Pinpoint the cell where the given text exists, returning its (x, y) midpoint coordinate. 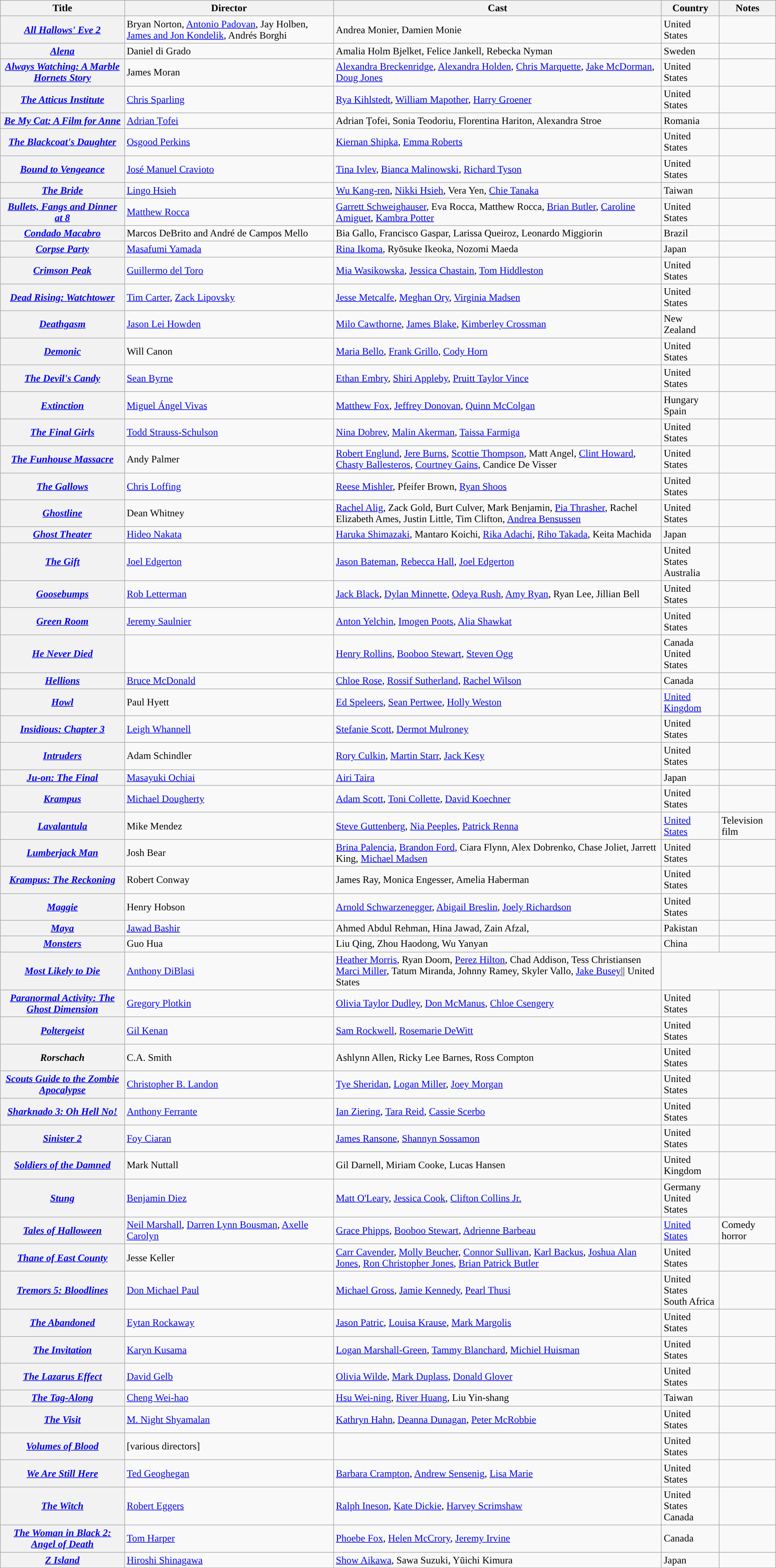
China (691, 944)
Masafumi Yamada (229, 249)
Ju-on: The Final (62, 778)
United StatesSouth Africa (691, 1290)
Ed Speleers, Sean Pertwee, Holly Weston (497, 702)
Deathgasm (62, 324)
Adam Schindler (229, 756)
Rob Letterman (229, 594)
Title (62, 8)
Benjamin Diez (229, 1198)
Lingo Hsieh (229, 190)
Brazil (691, 233)
The Funhouse Massacre (62, 459)
[various directors] (229, 1446)
Stung (62, 1198)
Alena (62, 51)
The Blackcoat's Daughter (62, 142)
Maria Bello, Frank Grillo, Cody Horn (497, 352)
Sinister 2 (62, 1139)
United StatesAustralia (691, 562)
Gil Darnell, Miriam Cooke, Lucas Hansen (497, 1165)
Ted Geoghegan (229, 1473)
Robert Conway (229, 880)
Sharknado 3: Oh Hell No! (62, 1111)
Green Room (62, 621)
Barbara Crampton, Andrew Sensenig, Lisa Marie (497, 1473)
Jesse Metcalfe, Meghan Ory, Virginia Madsen (497, 298)
Rachel Alig, Zack Gold, Burt Culver, Mark Benjamin, Pia Thrasher, Rachel Elizabeth Ames, Justin Little, Tim Clifton, Andrea Bensussen (497, 513)
Corpse Party (62, 249)
Miguel Ángel Vivas (229, 406)
Jason Bateman, Rebecca Hall, Joel Edgerton (497, 562)
Pakistan (691, 928)
Sweden (691, 51)
Carr Cavender, Molly Beucher, Connor Sullivan, Karl Backus, Joshua Alan Jones, Ron Christopher Jones, Brian Patrick Butler (497, 1257)
HungarySpain (691, 406)
Hiroshi Shinagawa (229, 1560)
David Gelb (229, 1377)
He Never Died (62, 654)
The Devil's Candy (62, 378)
CanadaUnited States (691, 654)
Henry Hobson (229, 907)
Krampus (62, 799)
Jawad Bashir (229, 928)
Rorschach (62, 1057)
Alexandra Breckenridge, Alexandra Holden, Chris Marquette, Jake McDorman, Doug Jones (497, 72)
The Invitation (62, 1349)
Anton Yelchin, Imogen Poots, Alia Shawkat (497, 621)
Country (691, 8)
Guillermo del Toro (229, 270)
Krampus: The Reckoning (62, 880)
New Zealand (691, 324)
Karyn Kusama (229, 1349)
Soldiers of the Damned (62, 1165)
Eytan Rockaway (229, 1323)
Ahmed Abdul Rehman, Hina Jawad, Zain Afzal, (497, 928)
Director (229, 8)
Will Canon (229, 352)
Volumes of Blood (62, 1446)
Grace Phipps, Booboo Stewart, Adrienne Barbeau (497, 1231)
Hsu Wei-ning, River Huang, Liu Yin-shang (497, 1398)
The Tag-Along (62, 1398)
Wu Kang-ren, Nikki Hsieh, Vera Yen, Chie Tanaka (497, 190)
Goosebumps (62, 594)
Intruders (62, 756)
Hideo Nakata (229, 535)
Leigh Whannell (229, 729)
Olivia Taylor Dudley, Don McManus, Chloe Csengery (497, 1004)
The Abandoned (62, 1323)
Dean Whitney (229, 513)
Jeremy Saulnier (229, 621)
All Hallows' Eve 2 (62, 30)
Crimson Peak (62, 270)
James Ransone, Shannyn Sossamon (497, 1139)
Tim Carter, Zack Lipovsky (229, 298)
Chris Loffing (229, 486)
Henry Rollins, Booboo Stewart, Steven Ogg (497, 654)
Matthew Rocca (229, 211)
Ethan Embry, Shiri Appleby, Pruitt Taylor Vince (497, 378)
The Woman in Black 2: Angel of Death (62, 1539)
The Lazarus Effect (62, 1377)
Joel Edgerton (229, 562)
Maya (62, 928)
Ghost Theater (62, 535)
Logan Marshall-Green, Tammy Blanchard, Michiel Huisman (497, 1349)
Anthony Ferrante (229, 1111)
The Witch (62, 1506)
Mia Wasikowska, Jessica Chastain, Tom Hiddleston (497, 270)
Jack Black, Dylan Minnette, Odeya Rush, Amy Ryan, Ryan Lee, Jillian Bell (497, 594)
James Ray, Monica Engesser, Amelia Haberman (497, 880)
M. Night Shyamalan (229, 1419)
GermanyUnited States (691, 1198)
Bound to Vengeance (62, 169)
Robert Englund, Jere Burns, Scottie Thompson, Matt Angel, Clint Howard, Chasty Ballesteros, Courtney Gains, Candice De Visser (497, 459)
Tales of Halloween (62, 1231)
Thane of East County (62, 1257)
Sam Rockwell, Rosemarie DeWitt (497, 1030)
Chloe Rose, Rossif Sutherland, Rachel Wilson (497, 681)
Michael Dougherty (229, 799)
Cast (497, 8)
Rory Culkin, Martin Starr, Jack Kesy (497, 756)
Phoebe Fox, Helen McCrory, Jeremy Irvine (497, 1539)
Bryan Norton, Antonio Padovan, Jay Holben, James and Jon Kondelik, Andrés Borghi (229, 30)
Josh Bear (229, 853)
Ashlynn Allen, Ricky Lee Barnes, Ross Compton (497, 1057)
Adrian Țofei, Sonia Teodoriu, Florentina Hariton, Alexandra Stroe (497, 121)
Marcos DeBrito and André de Campos Mello (229, 233)
Milo Cawthorne, James Blake, Kimberley Crossman (497, 324)
Andy Palmer (229, 459)
Romania (691, 121)
Masayuki Ochiai (229, 778)
Scouts Guide to the Zombie Apocalypse (62, 1084)
Osgood Perkins (229, 142)
Daniel di Grado (229, 51)
Stefanie Scott, Dermot Mulroney (497, 729)
Andrea Monier, Damien Monie (497, 30)
Robert Eggers (229, 1506)
Monsters (62, 944)
James Moran (229, 72)
Kiernan Shipka, Emma Roberts (497, 142)
Tye Sheridan, Logan Miller, Joey Morgan (497, 1084)
Paranormal Activity: The Ghost Dimension (62, 1004)
Amalia Holm Bjelket, Felice Jankell, Rebecka Nyman (497, 51)
The Final Girls (62, 432)
Always Watching: A Marble Hornets Story (62, 72)
Bullets, Fangs and Dinner at 8 (62, 211)
Brina Palencia, Brandon Ford, Ciara Flynn, Alex Dobrenko, Chase Joliet, Jarrett King, Michael Madsen (497, 853)
José Manuel Cravioto (229, 169)
Tina Ivlev, Bianca Malinowski, Richard Tyson (497, 169)
Cheng Wei-hao (229, 1398)
Christopher B. Landon (229, 1084)
Bia Gallo, Francisco Gaspar, Larissa Queiroz, Leonardo Miggiorin (497, 233)
Lavalantula (62, 826)
Nina Dobrev, Malin Akerman, Taissa Farmiga (497, 432)
Paul Hyett (229, 702)
Guo Hua (229, 944)
Haruka Shimazaki, Mantaro Koichi, Rika Adachi, Riho Takada, Keita Machida (497, 535)
Insidious: Chapter 3 (62, 729)
Lumberjack Man (62, 853)
Garrett Schweighauser, Eva Rocca, Matthew Rocca, Brian Butler, Caroline Amiguet, Kambra Potter (497, 211)
Poltergeist (62, 1030)
The Gift (62, 562)
Airi Taira (497, 778)
Mark Nuttall (229, 1165)
Condado Macabro (62, 233)
The Visit (62, 1419)
Maggie (62, 907)
The Gallows (62, 486)
Hellions (62, 681)
Todd Strauss-Schulson (229, 432)
Show Aikawa, Sawa Suzuki, Yūichi Kimura (497, 1560)
Adam Scott, Toni Collette, David Koechner (497, 799)
Most Likely to Die (62, 971)
Dead Rising: Watchtower (62, 298)
Jason Lei Howden (229, 324)
Be My Cat: A Film for Anne (62, 121)
Comedy horror (747, 1231)
Chris Sparling (229, 100)
Anthony DiBlasi (229, 971)
Olivia Wilde, Mark Duplass, Donald Glover (497, 1377)
Don Michael Paul (229, 1290)
Television film (747, 826)
Mike Mendez (229, 826)
Z Island (62, 1560)
Demonic (62, 352)
Tremors 5: Bloodlines (62, 1290)
Liu Qing, Zhou Haodong, Wu Yanyan (497, 944)
Michael Gross, Jamie Kennedy, Pearl Thusi (497, 1290)
Adrian Țofei (229, 121)
Ghostline (62, 513)
Extinction (62, 406)
Kathryn Hahn, Deanna Dunagan, Peter McRobbie (497, 1419)
Sean Byrne (229, 378)
Gil Kenan (229, 1030)
Matthew Fox, Jeffrey Donovan, Quinn McColgan (497, 406)
Foy Ciaran (229, 1139)
Jason Patric, Louisa Krause, Mark Margolis (497, 1323)
Notes (747, 8)
United StatesCanada (691, 1506)
Rya Kihlstedt, William Mapother, Harry Groener (497, 100)
Matt O'Leary, Jessica Cook, Clifton Collins Jr. (497, 1198)
The Bride (62, 190)
Howl (62, 702)
Steve Guttenberg, Nia Peeples, Patrick Renna (497, 826)
Gregory Plotkin (229, 1004)
Tom Harper (229, 1539)
Arnold Schwarzenegger, Abigail Breslin, Joely Richardson (497, 907)
C.A. Smith (229, 1057)
The Atticus Institute (62, 100)
Bruce McDonald (229, 681)
Ralph Ineson, Kate Dickie, Harvey Scrimshaw (497, 1506)
Jesse Keller (229, 1257)
Reese Mishler, Pfeifer Brown, Ryan Shoos (497, 486)
We Are Still Here (62, 1473)
Ian Ziering, Tara Reid, Cassie Scerbo (497, 1111)
Neil Marshall, Darren Lynn Bousman, Axelle Carolyn (229, 1231)
Rina Ikoma, Ryōsuke Ikeoka, Nozomi Maeda (497, 249)
